Provide the (x, y) coordinate of the cell's center where the given text is located.  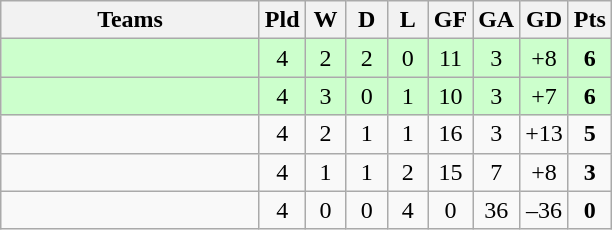
7 (496, 172)
Teams (130, 20)
11 (450, 58)
10 (450, 96)
L (408, 20)
+7 (544, 96)
–36 (544, 210)
GD (544, 20)
Pts (590, 20)
Pld (282, 20)
16 (450, 134)
15 (450, 172)
5 (590, 134)
D (366, 20)
GF (450, 20)
GA (496, 20)
+13 (544, 134)
36 (496, 210)
W (326, 20)
